Search for the cell housing the specified text and yield its [X, Y] center coordinate. 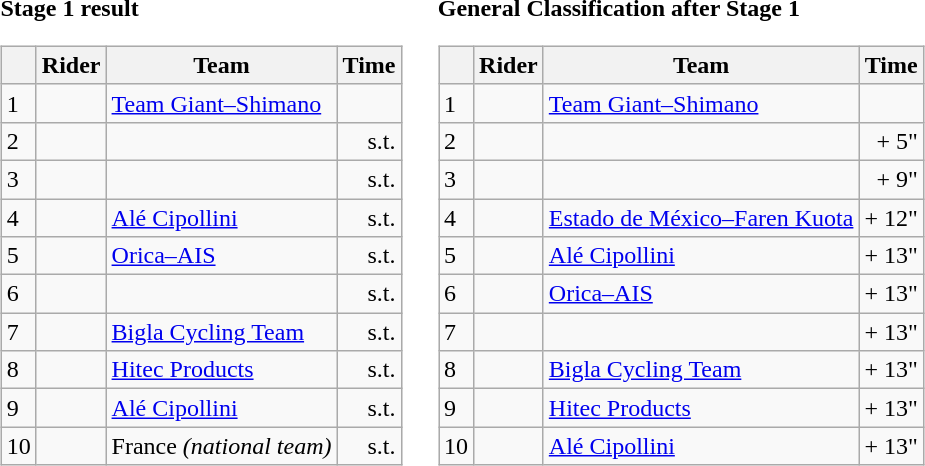
+ 9" [891, 179]
France (national team) [222, 446]
+ 12" [891, 217]
Estado de México–Faren Kuota [701, 217]
+ 5" [891, 141]
